Return [x, y] of the center of cell containing provided text 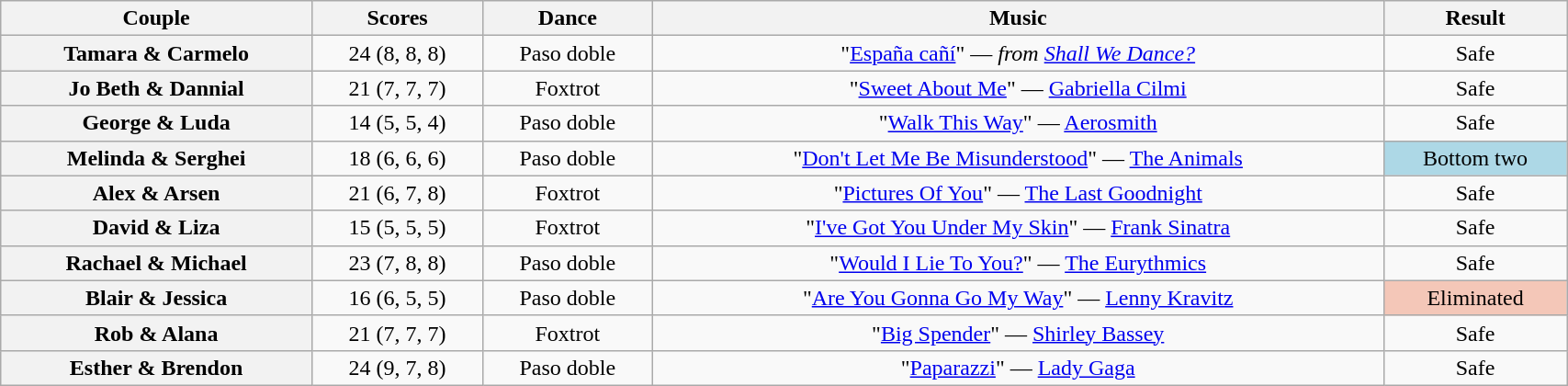
Tamara & Carmelo [156, 53]
George & Luda [156, 123]
"Are You Gonna Go My Way" — Lenny Kravitz [1018, 298]
Bottom two [1475, 158]
Music [1018, 18]
Result [1475, 18]
David & Liza [156, 228]
18 (6, 6, 6) [397, 158]
Esther & Brendon [156, 368]
Melinda & Serghei [156, 158]
Eliminated [1475, 298]
24 (8, 8, 8) [397, 53]
Blair & Jessica [156, 298]
Alex & Arsen [156, 193]
16 (6, 5, 5) [397, 298]
"Pictures Of You" — The Last Goodnight [1018, 193]
23 (7, 8, 8) [397, 263]
Couple [156, 18]
Dance [568, 18]
"I've Got You Under My Skin" — Frank Sinatra [1018, 228]
Rachael & Michael [156, 263]
"España cañí" — from Shall We Dance? [1018, 53]
"Paparazzi" — Lady Gaga [1018, 368]
Jo Beth & Dannial [156, 88]
21 (6, 7, 8) [397, 193]
"Would I Lie To You?" — The Eurythmics [1018, 263]
Scores [397, 18]
Rob & Alana [156, 333]
"Walk This Way" — Aerosmith [1018, 123]
14 (5, 5, 4) [397, 123]
24 (9, 7, 8) [397, 368]
"Big Spender" — Shirley Bassey [1018, 333]
"Sweet About Me" — Gabriella Cilmi [1018, 88]
"Don't Let Me Be Misunderstood" — The Animals [1018, 158]
15 (5, 5, 5) [397, 228]
